Extract the (X, Y) coordinate from the center of the cell holding the provided text.  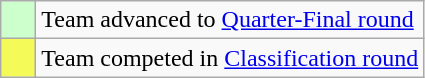
Team competed in Classification round (230, 58)
Team advanced to Quarter-Final round (230, 20)
